Extract the (x, y) coordinate from the center of the cell holding the provided text.  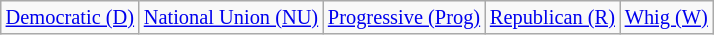
Democratic (D) (70, 17)
Whig (W) (666, 17)
Republican (R) (552, 17)
Progressive (Prog) (404, 17)
National Union (NU) (231, 17)
